Capture the cell that displays the provided text and extract its [X, Y] central coordinate. 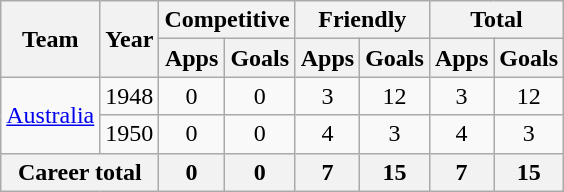
Team [50, 39]
Australia [50, 115]
Year [130, 39]
Career total [80, 172]
Competitive [227, 20]
Total [496, 20]
Friendly [362, 20]
1950 [130, 134]
1948 [130, 96]
